Provide the [x, y] coordinate of the cell's center where the given text is located.  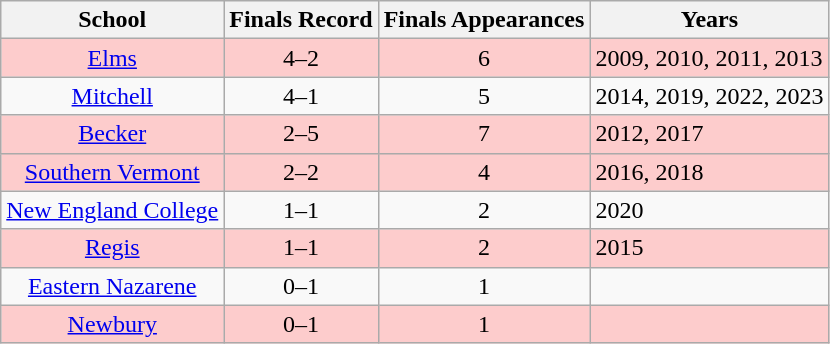
Years [710, 20]
2009, 2010, 2011, 2013 [710, 58]
2016, 2018 [710, 172]
Southern Vermont [112, 172]
2020 [710, 210]
4 [484, 172]
Eastern Nazarene [112, 286]
2014, 2019, 2022, 2023 [710, 96]
4–1 [301, 96]
6 [484, 58]
2012, 2017 [710, 134]
2–5 [301, 134]
Finals Appearances [484, 20]
2–2 [301, 172]
2015 [710, 248]
Becker [112, 134]
5 [484, 96]
New England College [112, 210]
Newbury [112, 324]
School [112, 20]
Regis [112, 248]
Finals Record [301, 20]
4–2 [301, 58]
Mitchell [112, 96]
7 [484, 134]
Elms [112, 58]
